Find where the given text appears and provide that cell's center as [x, y] coordinate. 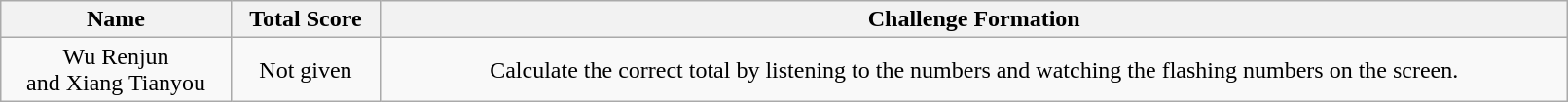
Name [117, 19]
Calculate the correct total by listening to the numbers and watching the flashing numbers on the screen. [974, 70]
Wu Renjun and Xiang Tianyou [117, 70]
Total Score [306, 19]
Not given [306, 70]
Challenge Formation [974, 19]
